Capture the cell that displays the provided text and extract its [X, Y] central coordinate. 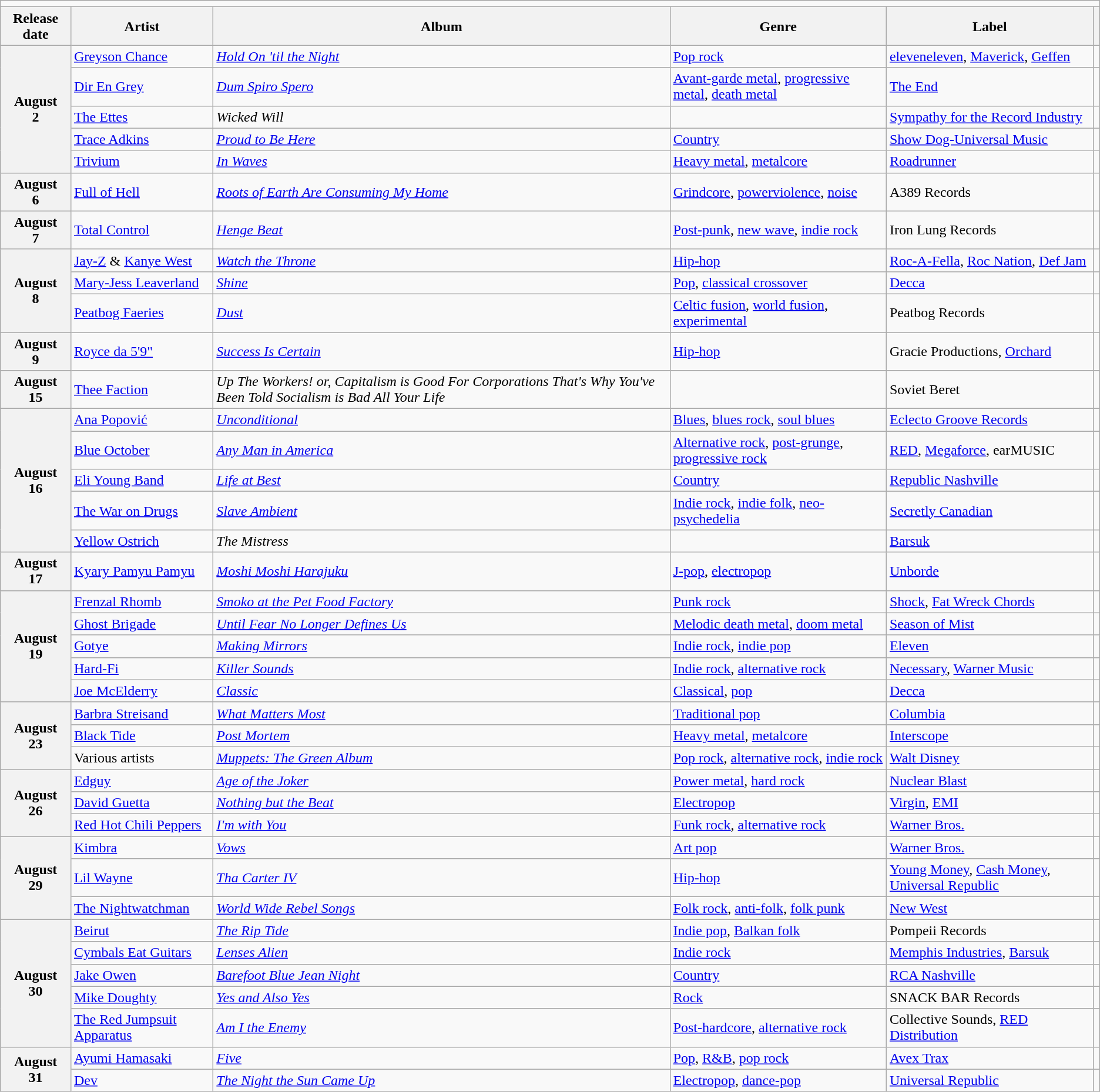
Henge Beat [442, 230]
Age of the Joker [442, 781]
Peatbog Records [990, 313]
Watch the Throne [442, 260]
World Wide Rebel Songs [442, 908]
Eli Young Band [142, 481]
Funk rock, alternative rock [778, 825]
Wicked Will [442, 117]
Soviet Beret [990, 390]
The Mistress [442, 541]
The Nightwatchman [142, 908]
Barsuk [990, 541]
August31 [36, 1069]
Art pop [778, 848]
The Night the Sun Came Up [442, 1080]
Muppets: The Green Album [442, 758]
Eleven [990, 646]
Secretly Canadian [990, 511]
Trace Adkins [142, 139]
RCA Nashville [990, 975]
Collective Sounds, RED Distribution [990, 1028]
Post-hardcore, alternative rock [778, 1028]
Roots of Earth Are Consuming My Home [442, 191]
Roc-A-Fella, Roc Nation, Def Jam [990, 260]
Nothing but the Beat [442, 803]
Five [442, 1058]
Alternative rock, post-grunge, progressive rock [778, 450]
August26 [36, 803]
J-pop, electropop [778, 571]
Punk rock [778, 602]
Power metal, hard rock [778, 781]
August29 [36, 878]
Life at Best [442, 481]
August8 [36, 290]
Indie rock, indie folk, neo-psychedelia [778, 511]
August9 [36, 351]
Blue October [142, 450]
August16 [36, 481]
Album [442, 26]
Tha Carter IV [442, 878]
Dir En Grey [142, 87]
Columbia [990, 713]
Release date [36, 26]
Mary-Jess Leaverland [142, 283]
Iron Lung Records [990, 230]
August19 [36, 646]
Vows [442, 848]
Lil Wayne [142, 878]
RED, Megaforce, earMUSIC [990, 450]
Shine [442, 283]
Show Dog-Universal Music [990, 139]
Indie rock, alternative rock [778, 668]
Killer Sounds [442, 668]
Ana Popović [142, 420]
A389 Records [990, 191]
Classic [442, 691]
Memphis Industries, Barsuk [990, 953]
Young Money, Cash Money, Universal Republic [990, 878]
August7 [36, 230]
Any Man in America [442, 450]
Republic Nashville [990, 481]
Greyson Chance [142, 56]
Making Mirrors [442, 646]
Post-punk, new wave, indie rock [778, 230]
Pompeii Records [990, 930]
eleveneleven, Maverick, Geffen [990, 56]
Necessary, Warner Music [990, 668]
Kyary Pamyu Pamyu [142, 571]
Pop rock [778, 56]
SNACK BAR Records [990, 997]
The Rip Tide [442, 930]
Interscope [990, 735]
Mike Doughty [142, 997]
Red Hot Chili Peppers [142, 825]
Pop, R&B, pop rock [778, 1058]
Barbra Streisand [142, 713]
Thee Faction [142, 390]
Electropop, dance-pop [778, 1080]
Dum Spiro Spero [442, 87]
Proud to Be Here [442, 139]
Indie pop, Balkan folk [778, 930]
Label [990, 26]
Sympathy for the Record Industry [990, 117]
Barefoot Blue Jean Night [442, 975]
Yellow Ostrich [142, 541]
Royce da 5'9" [142, 351]
Avant-garde metal, progressive metal, death metal [778, 87]
Classical, pop [778, 691]
Season of Mist [990, 624]
Smoko at the Pet Food Factory [442, 602]
Unconditional [442, 420]
Unborde [990, 571]
The End [990, 87]
In Waves [442, 162]
Grindcore, powerviolence, noise [778, 191]
August2 [36, 109]
Am I the Enemy [442, 1028]
Virgin, EMI [990, 803]
Electropop [778, 803]
Eclecto Groove Records [990, 420]
Hard-Fi [142, 668]
Jay-Z & Kanye West [142, 260]
Joe McElderry [142, 691]
Ayumi Hamasaki [142, 1058]
Nuclear Blast [990, 781]
Success Is Certain [442, 351]
What Matters Most [442, 713]
Lenses Alien [442, 953]
Post Mortem [442, 735]
Beirut [142, 930]
Genre [778, 26]
New West [990, 908]
August17 [36, 571]
Hold On 'til the Night [442, 56]
I'm with You [442, 825]
August30 [36, 983]
Dev [142, 1080]
Total Control [142, 230]
Folk rock, anti-folk, folk punk [778, 908]
Celtic fusion, world fusion, experimental [778, 313]
Dust [442, 313]
August15 [36, 390]
Walt Disney [990, 758]
Gracie Productions, Orchard [990, 351]
Blues, blues rock, soul blues [778, 420]
Up The Workers! or, Capitalism is Good For Corporations That's Why You've Been Told Socialism is Bad All Your Life [442, 390]
Indie rock, indie pop [778, 646]
Traditional pop [778, 713]
Gotye [142, 646]
Universal Republic [990, 1080]
August23 [36, 735]
Until Fear No Longer Defines Us [442, 624]
Indie rock [778, 953]
The Ettes [142, 117]
Black Tide [142, 735]
Cymbals Eat Guitars [142, 953]
Various artists [142, 758]
The Red Jumpsuit Apparatus [142, 1028]
Melodic death metal, doom metal [778, 624]
The War on Drugs [142, 511]
August6 [36, 191]
Peatbog Faeries [142, 313]
Avex Trax [990, 1058]
Roadrunner [990, 162]
Ghost Brigade [142, 624]
Trivium [142, 162]
Jake Owen [142, 975]
Edguy [142, 781]
Full of Hell [142, 191]
Pop, classical crossover [778, 283]
Moshi Moshi Harajuku [442, 571]
Slave Ambient [442, 511]
Shock, Fat Wreck Chords [990, 602]
Frenzal Rhomb [142, 602]
Kimbra [142, 848]
Artist [142, 26]
Yes and Also Yes [442, 997]
Rock [778, 997]
Pop rock, alternative rock, indie rock [778, 758]
David Guetta [142, 803]
